From the cell containing the given text, extract its center point as (X, Y) coordinate. 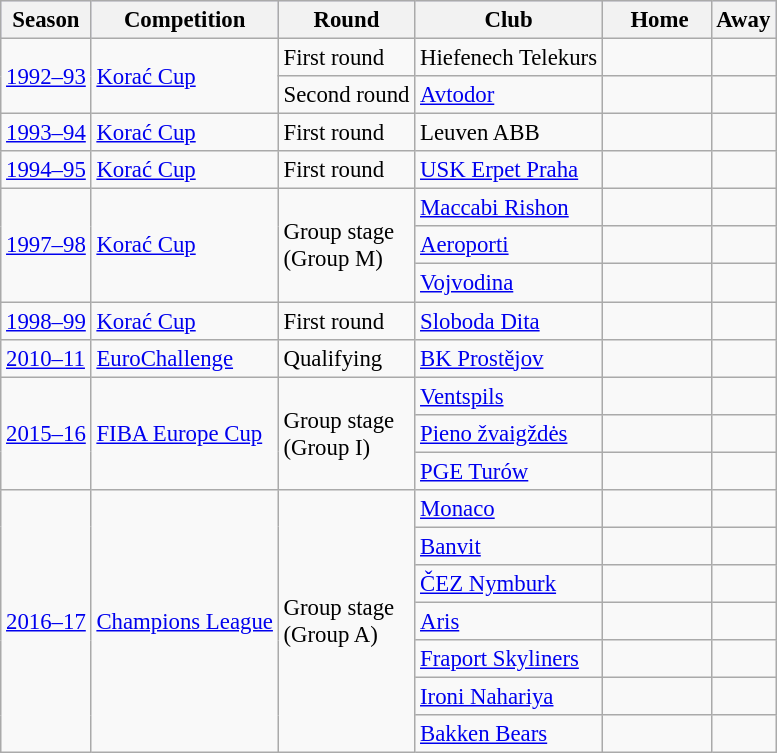
Group stage(Group I) (346, 434)
BK Prostějov (509, 358)
ČEZ Nymburk (509, 584)
Season (46, 20)
Avtodor (509, 95)
Group stage(Group A) (346, 622)
Bakken Bears (509, 734)
Sloboda Dita (509, 321)
2016–17 (46, 622)
Ventspils (509, 396)
Aeroporti (509, 245)
Maccabi Rishon (509, 208)
Leuven ABB (509, 133)
Champions League (184, 622)
Monaco (509, 509)
EuroChallenge (184, 358)
1994–95 (46, 170)
Fraport Skyliners (509, 659)
1998–99 (46, 321)
Club (509, 20)
PGE Turów (509, 471)
2015–16 (46, 434)
Vojvodina (509, 283)
Banvit (509, 546)
Away (744, 20)
1993–94 (46, 133)
Home (656, 20)
Competition (184, 20)
1992–93 (46, 76)
Qualifying (346, 358)
Round (346, 20)
Pieno žvaigždės (509, 433)
Aris (509, 621)
FIBA Europe Cup (184, 434)
Group stage(Group M) (346, 246)
2010–11 (46, 358)
Hiefenech Telekurs (509, 58)
USK Erpet Praha (509, 170)
1997–98 (46, 246)
Ironi Nahariya (509, 697)
Second round (346, 95)
